Capture the cell that displays the provided text and extract its (X, Y) central coordinate. 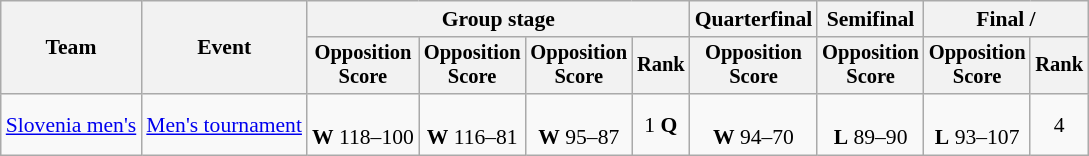
W 118–100 (363, 124)
W 94–70 (754, 124)
Final / (1006, 19)
Semifinal (870, 19)
Quarterfinal (754, 19)
1 Q (661, 124)
Team (72, 48)
Group stage (498, 19)
W 116–81 (472, 124)
4 (1059, 124)
L 89–90 (870, 124)
W 95–87 (578, 124)
Event (224, 48)
L 93–107 (978, 124)
Slovenia men's (72, 124)
Men's tournament (224, 124)
